Search for the cell housing the specified text and yield its (X, Y) center coordinate. 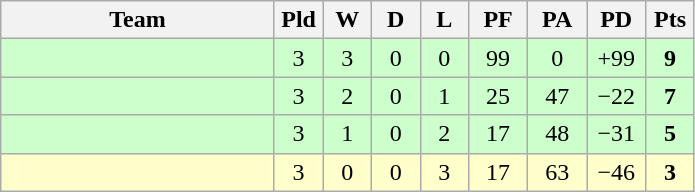
D (396, 20)
−31 (616, 134)
L (444, 20)
25 (498, 96)
7 (670, 96)
Pts (670, 20)
+99 (616, 58)
99 (498, 58)
W (348, 20)
48 (558, 134)
−22 (616, 96)
Team (138, 20)
PA (558, 20)
9 (670, 58)
47 (558, 96)
5 (670, 134)
Pld (298, 20)
PF (498, 20)
PD (616, 20)
−46 (616, 172)
63 (558, 172)
